Detect which cell encompasses the target text, then output its (X, Y) center coordinate. 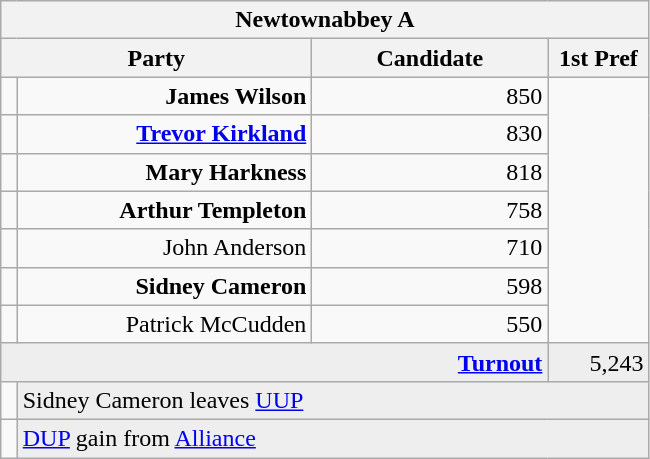
Patrick McCudden (164, 324)
Party (156, 58)
598 (430, 286)
Arthur Templeton (164, 210)
Mary Harkness (164, 172)
Candidate (430, 58)
818 (430, 172)
758 (430, 210)
5,243 (598, 362)
Sidney Cameron (164, 286)
830 (430, 134)
550 (430, 324)
James Wilson (164, 96)
Newtownabbey A (325, 20)
850 (430, 96)
John Anderson (164, 248)
Sidney Cameron leaves UUP (333, 400)
DUP gain from Alliance (333, 438)
Trevor Kirkland (164, 134)
710 (430, 248)
Turnout (274, 362)
1st Pref (598, 58)
